Locate the cell with the specified text and output its [X, Y] center coordinate. 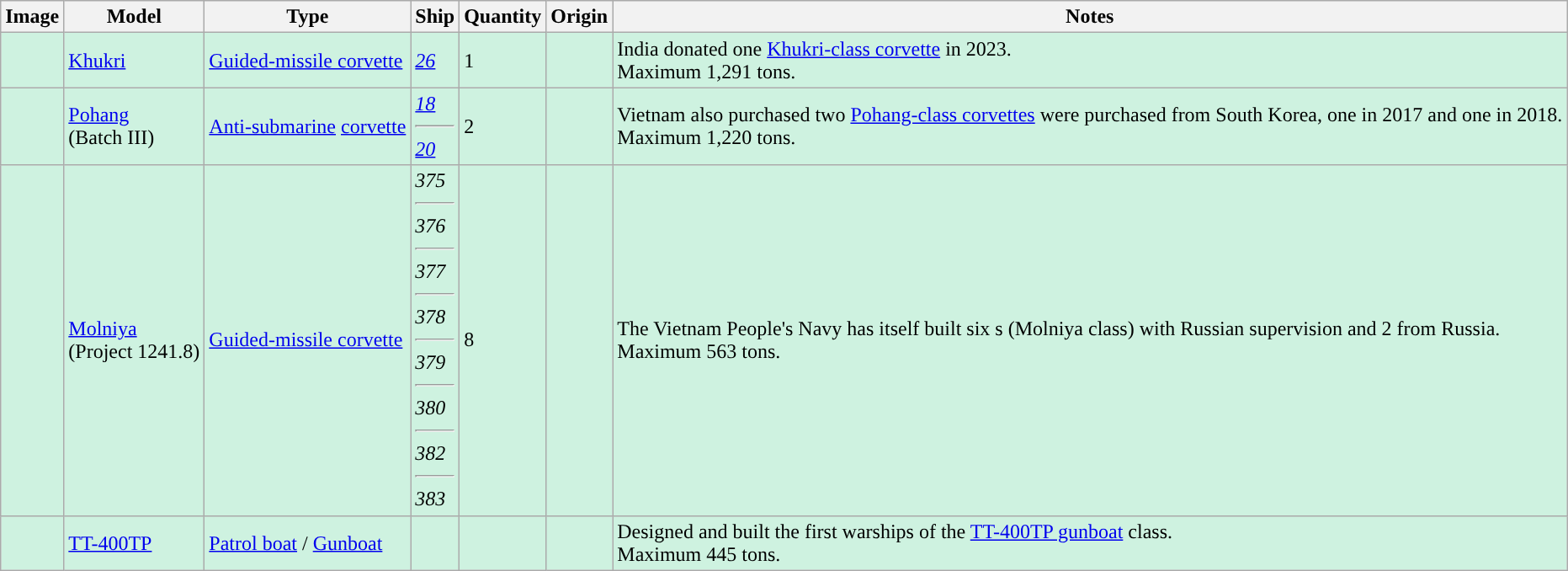
Notes [1090, 17]
26 [435, 61]
1 [503, 61]
Type [308, 17]
The Vietnam People's Navy has itself built six s (Molniya class) with Russian supervision and 2 from Russia.Maximum 563 tons. [1090, 340]
Khukri [135, 61]
Designed and built the first warships of the TT-400TP gunboat class.Maximum 445 tons. [1090, 542]
Ship [435, 17]
8 [503, 340]
Model [135, 17]
Molniya(Project 1241.8) [135, 340]
2 [503, 126]
1820 [435, 126]
Patrol boat / Gunboat [308, 542]
India donated one Khukri-class corvette in 2023.Maximum 1,291 tons. [1090, 61]
Pohang(Batch III) [135, 126]
Vietnam also purchased two Pohang-class corvettes were purchased from South Korea, one in 2017 and one in 2018.Maximum 1,220 tons. [1090, 126]
Anti-submarine corvette [308, 126]
Image [32, 17]
Quantity [503, 17]
Origin [579, 17]
375376377378379380382383 [435, 340]
TT-400TP [135, 542]
